Find where the given text appears and provide that cell's center as [x, y] coordinate. 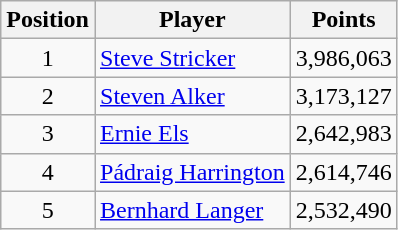
5 [48, 210]
4 [48, 172]
Steven Alker [192, 96]
Bernhard Langer [192, 210]
2,532,490 [344, 210]
2,614,746 [344, 172]
Pádraig Harrington [192, 172]
3,986,063 [344, 58]
2,642,983 [344, 134]
Steve Stricker [192, 58]
Position [48, 20]
Ernie Els [192, 134]
3,173,127 [344, 96]
2 [48, 96]
Player [192, 20]
1 [48, 58]
3 [48, 134]
Points [344, 20]
